Capture the cell that displays the provided text and extract its (X, Y) central coordinate. 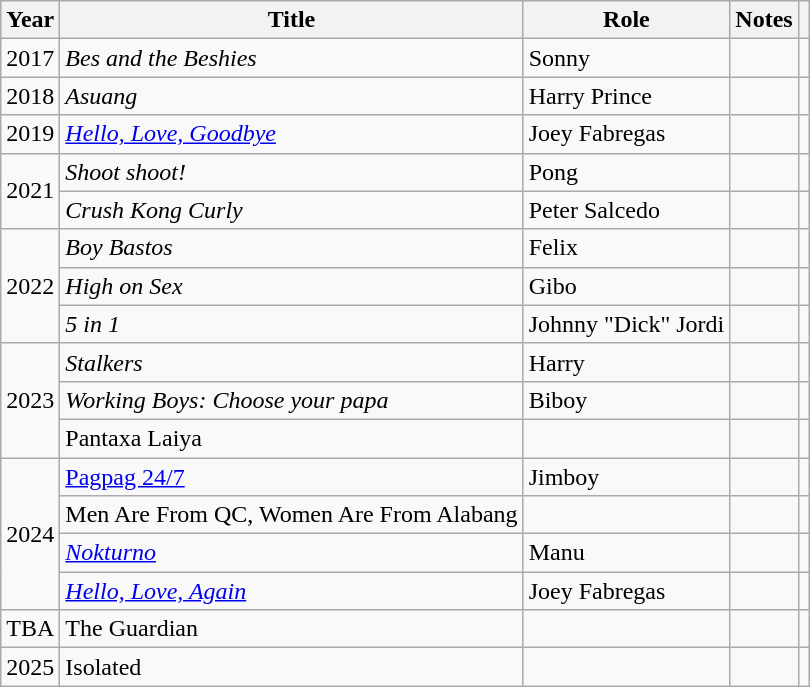
2021 (30, 191)
Notes (764, 20)
Year (30, 20)
The Guardian (292, 629)
Johnny "Dick" Jordi (626, 324)
Working Boys: Choose your papa (292, 400)
High on Sex (292, 286)
Hello, Love, Goodbye (292, 134)
Felix (626, 248)
2024 (30, 534)
Jimboy (626, 477)
Title (292, 20)
2018 (30, 96)
Harry Prince (626, 96)
Sonny (626, 58)
Harry (626, 362)
Biboy (626, 400)
2017 (30, 58)
Pong (626, 172)
TBA (30, 629)
Boy Bastos (292, 248)
2022 (30, 286)
Gibo (626, 286)
Pagpag 24/7 (292, 477)
5 in 1 (292, 324)
Manu (626, 553)
Isolated (292, 667)
Crush Kong Curly (292, 210)
2023 (30, 400)
Shoot shoot! (292, 172)
2025 (30, 667)
Peter Salcedo (626, 210)
Men Are From QC, Women Are From Alabang (292, 515)
Asuang (292, 96)
Pantaxa Laiya (292, 438)
Nokturno (292, 553)
2019 (30, 134)
Stalkers (292, 362)
Bes and the Beshies (292, 58)
Hello, Love, Again (292, 591)
Role (626, 20)
